From the cell containing the given text, extract its center point as [x, y] coordinate. 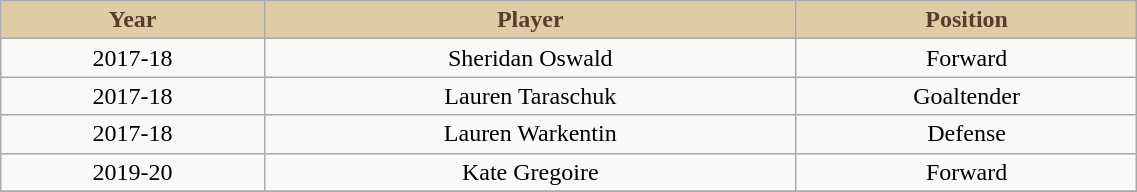
Goaltender [966, 96]
Sheridan Oswald [530, 58]
Position [966, 20]
Year [132, 20]
Kate Gregoire [530, 172]
Player [530, 20]
Defense [966, 134]
Lauren Warkentin [530, 134]
2019-20 [132, 172]
Lauren Taraschuk [530, 96]
